Pinpoint the cell where the given text exists, returning its [x, y] midpoint coordinate. 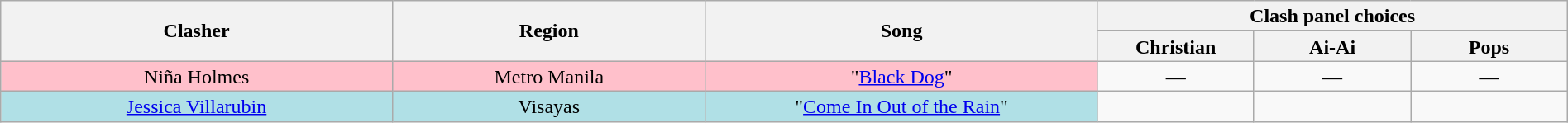
"Black Dog" [901, 76]
Clash panel choices [1332, 17]
Christian [1176, 46]
Jessica Villarubin [197, 106]
Niña Holmes [197, 76]
Visayas [549, 106]
Metro Manila [549, 76]
Pops [1489, 46]
Song [901, 31]
"Come In Out of the Rain" [901, 106]
Ai-Ai [1331, 46]
Region [549, 31]
Clasher [197, 31]
